Identify which cell holds the provided text, then report its [X, Y] central coordinate. 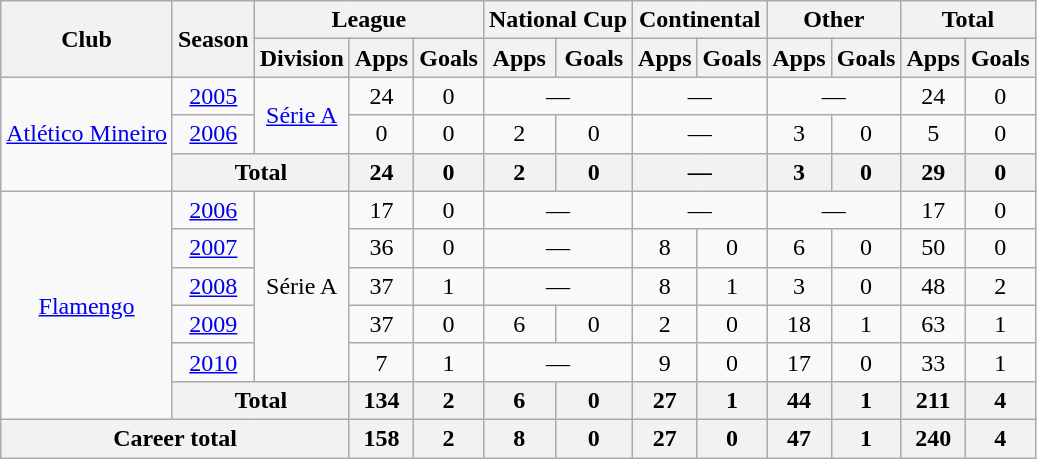
48 [933, 286]
134 [381, 400]
Season [213, 39]
240 [933, 438]
2010 [213, 362]
Career total [176, 438]
League [368, 20]
Other [834, 20]
47 [799, 438]
7 [381, 362]
2005 [213, 96]
44 [799, 400]
29 [933, 172]
Club [87, 39]
2008 [213, 286]
2007 [213, 248]
National Cup [558, 20]
Continental [700, 20]
63 [933, 324]
18 [799, 324]
9 [665, 362]
2009 [213, 324]
Flamengo [87, 305]
50 [933, 248]
36 [381, 248]
Atlético Mineiro [87, 134]
Division [302, 58]
211 [933, 400]
5 [933, 134]
158 [381, 438]
33 [933, 362]
